Identify which cell holds the provided text, then report its [x, y] central coordinate. 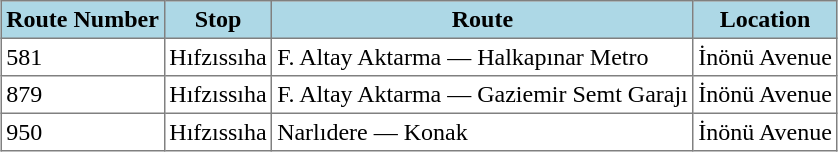
F. Altay Aktarma — Halkapınar Metro [482, 57]
Route Number [82, 20]
Stop [218, 20]
Location [765, 20]
Route [482, 20]
950 [82, 132]
879 [82, 95]
Narlıdere — Konak [482, 132]
F. Altay Aktarma — Gaziemir Semt Garajı [482, 95]
581 [82, 57]
